Output the [X, Y] coordinate of the center of the cell containing the given text.  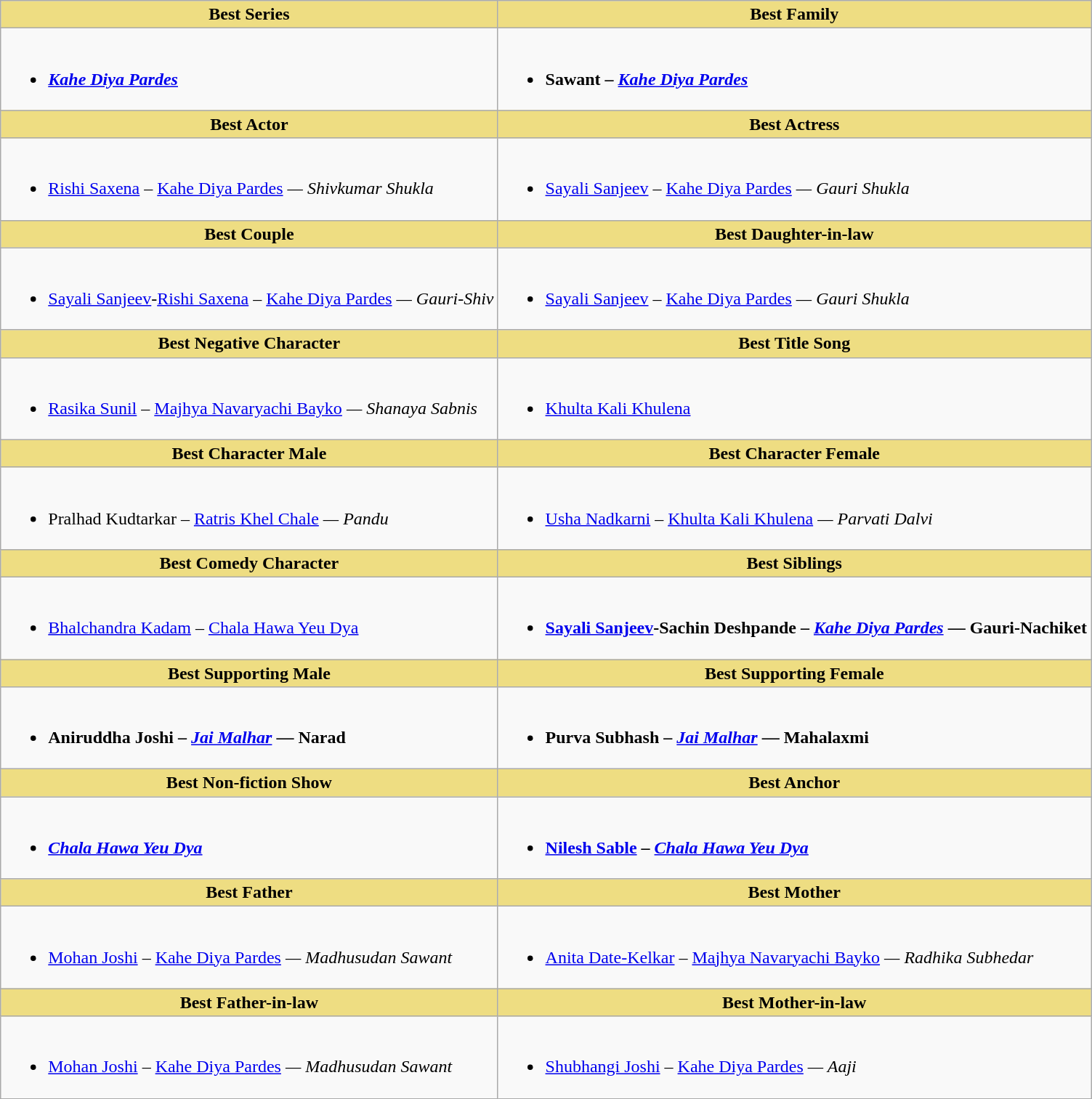
Sawant – Kahe Diya Pardes [794, 70]
Best Title Song [794, 344]
Best Actor [249, 124]
Purva Subhash – Jai Malhar — Mahalaxmi [794, 728]
Best Father-in-law [249, 1002]
Best Siblings [794, 563]
Best Father [249, 893]
Aniruddha Joshi – Jai Malhar — Narad [249, 728]
Best Character Male [249, 453]
Best Supporting Female [794, 673]
Bhalchandra Kadam – Chala Hawa Yeu Dya [249, 617]
Rasika Sunil – Majhya Navaryachi Bayko — Shanaya Sabnis [249, 398]
Shubhangi Joshi – Kahe Diya Pardes — Aaji [794, 1058]
Best Negative Character [249, 344]
Usha Nadkarni – Khulta Kali Khulena — Parvati Dalvi [794, 508]
Sayali Sanjeev-Sachin Deshpande – Kahe Diya Pardes — Gauri-Nachiket [794, 617]
Best Daughter-in-law [794, 234]
Anita Date-Kelkar – Majhya Navaryachi Bayko — Radhika Subhedar [794, 947]
Best Couple [249, 234]
Pralhad Kudtarkar – Ratris Khel Chale — Pandu [249, 508]
Best Mother [794, 893]
Rishi Saxena – Kahe Diya Pardes — Shivkumar Shukla [249, 179]
Khulta Kali Khulena [794, 398]
Nilesh Sable – Chala Hawa Yeu Dya [794, 838]
Best Anchor [794, 783]
Sayali Sanjeev-Rishi Saxena – Kahe Diya Pardes — Gauri-Shiv [249, 289]
Best Non-fiction Show [249, 783]
Kahe Diya Pardes [249, 70]
Best Actress [794, 124]
Best Series [249, 15]
Chala Hawa Yeu Dya [249, 838]
Best Comedy Character [249, 563]
Best Character Female [794, 453]
Best Supporting Male [249, 673]
Best Family [794, 15]
Best Mother-in-law [794, 1002]
